For the text-containing cell, return its midpoint in [X, Y] coordinate format. 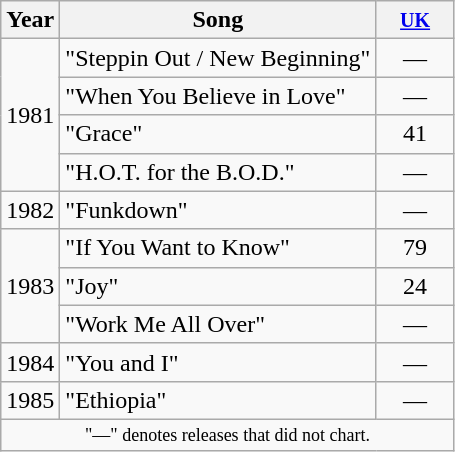
41 [416, 134]
1984 [30, 362]
UK [416, 20]
"H.O.T. for the B.O.D." [218, 172]
"Work Me All Over" [218, 324]
"When You Believe in Love" [218, 96]
Year [30, 20]
"Ethiopia" [218, 400]
1981 [30, 115]
24 [416, 286]
"You and I" [218, 362]
"Grace" [218, 134]
1983 [30, 286]
"If You Want to Know" [218, 248]
"Joy" [218, 286]
"Steppin Out / New Beginning" [218, 58]
"Funkdown" [218, 210]
1985 [30, 400]
1982 [30, 210]
79 [416, 248]
Song [218, 20]
"—" denotes releases that did not chart. [228, 434]
